Scan for the cell matching the given text and deliver its [x, y] coordinate at center. 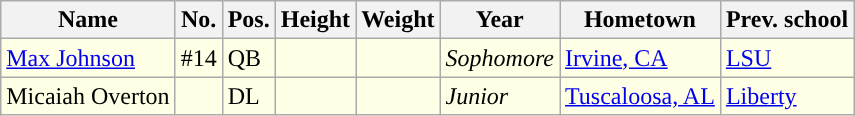
Pos. [248, 20]
Tuscaloosa, AL [640, 96]
Junior [500, 96]
Year [500, 20]
Irvine, CA [640, 58]
Hometown [640, 20]
Max Johnson [88, 58]
Weight [398, 20]
Liberty [786, 96]
Micaiah Overton [88, 96]
QB [248, 58]
DL [248, 96]
Prev. school [786, 20]
#14 [198, 58]
LSU [786, 58]
Height [315, 20]
No. [198, 20]
Sophomore [500, 58]
Name [88, 20]
